From the cell containing the given text, extract its center point as (x, y) coordinate. 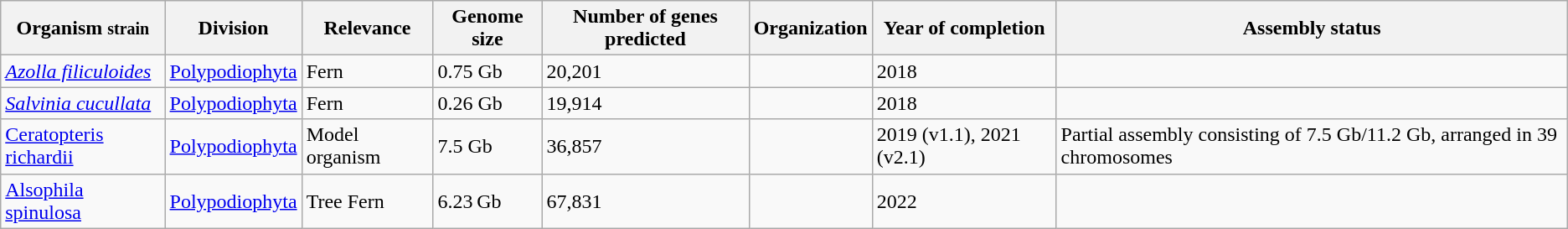
20,201 (645, 71)
Salvinia cucullata (83, 103)
2022 (964, 201)
67,831 (645, 201)
Organization (811, 29)
Genome size (487, 29)
Relevance (367, 29)
2019 (v1.1), 2021 (v2.1) (964, 146)
Year of completion (964, 29)
Division (233, 29)
6.23 Gb (487, 201)
Organism strain (83, 29)
7.5 Gb (487, 146)
Partial assembly consisting of 7.5 Gb/11.2 Gb, arranged in 39 chromosomes (1312, 146)
36,857 (645, 146)
0.75 Gb (487, 71)
Alsophila spinulosa (83, 201)
0.26 Gb (487, 103)
Model organism (367, 146)
Azolla filiculoides (83, 71)
19,914 (645, 103)
Tree Fern (367, 201)
Number of genes predicted (645, 29)
Ceratopteris richardii (83, 146)
Assembly status (1312, 29)
